Scan for the cell matching the given text and deliver its [X, Y] coordinate at center. 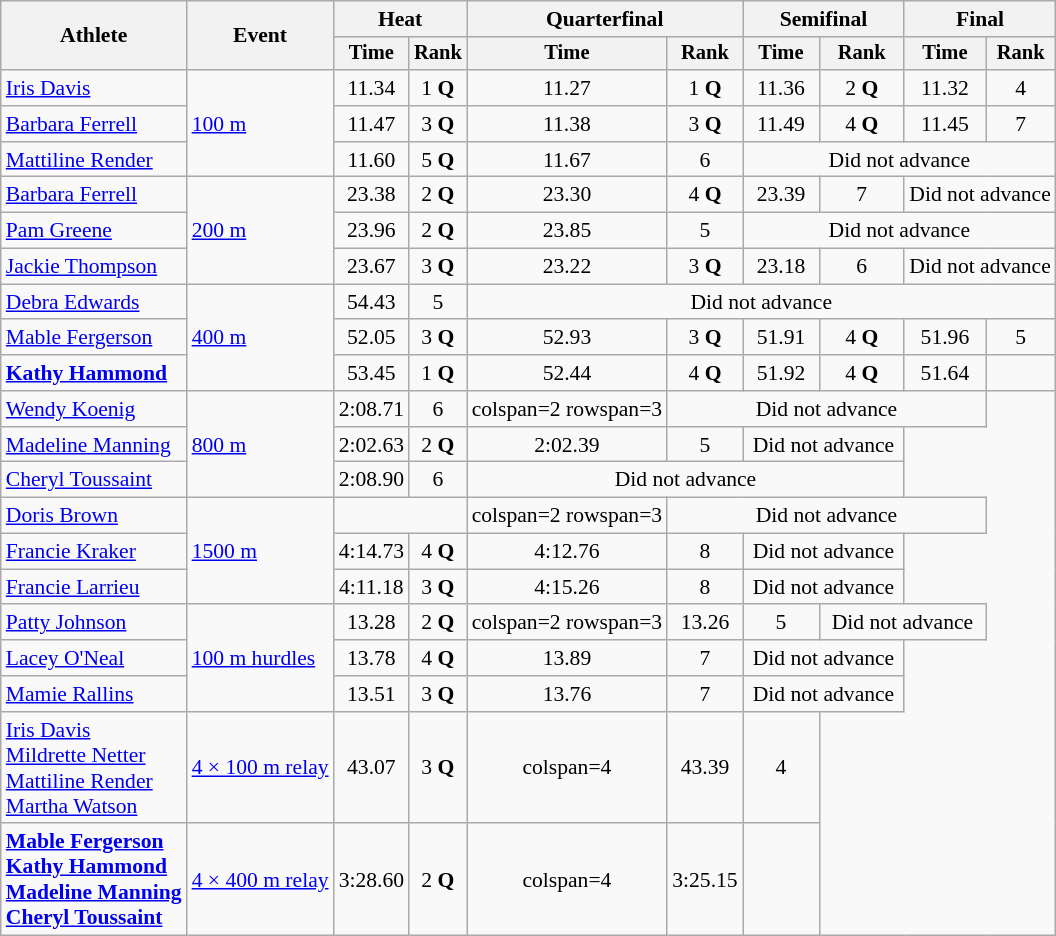
4:11.18 [372, 587]
Iris DavisMildrette NetterMattiline RenderMartha Watson [94, 768]
2:08.90 [372, 480]
23.22 [568, 267]
Heat [400, 19]
52.93 [568, 338]
4:14.73 [372, 552]
52.44 [568, 373]
2:02.39 [568, 445]
Semifinal [824, 19]
13.28 [372, 623]
Event [260, 36]
1500 m [260, 552]
Debra Edwards [94, 302]
11.32 [944, 88]
23.30 [568, 195]
200 m [260, 230]
2:02.63 [372, 445]
23.18 [782, 267]
11.60 [372, 160]
Kathy Hammond [94, 373]
53.45 [372, 373]
13.76 [568, 694]
13.51 [372, 694]
Pam Greene [94, 231]
Mable Fergerson [94, 338]
13.26 [704, 623]
11.67 [568, 160]
Lacey O'Neal [94, 658]
100 m hurdles [260, 658]
13.78 [372, 658]
100 m [260, 124]
5 Q [438, 160]
13.89 [568, 658]
Iris Davis [94, 88]
11.47 [372, 124]
4:12.76 [568, 552]
11.36 [782, 88]
52.05 [372, 338]
23.67 [372, 267]
Francie Kraker [94, 552]
54.43 [372, 302]
4:15.26 [568, 587]
Jackie Thompson [94, 267]
Quarterfinal [605, 19]
Athlete [94, 36]
51.64 [944, 373]
23.96 [372, 231]
11.38 [568, 124]
23.85 [568, 231]
11.27 [568, 88]
11.49 [782, 124]
Francie Larrieu [94, 587]
43.39 [704, 768]
51.96 [944, 338]
51.92 [782, 373]
Final [980, 19]
Madeline Manning [94, 445]
11.34 [372, 88]
Patty Johnson [94, 623]
Mable FergersonKathy HammondMadeline ManningCheryl Toussaint [94, 880]
800 m [260, 444]
23.38 [372, 195]
3:28.60 [372, 880]
2:08.71 [372, 409]
4 × 100 m relay [260, 768]
Mattiline Render [94, 160]
11.45 [944, 124]
Cheryl Toussaint [94, 480]
Mamie Rallins [94, 694]
Doris Brown [94, 516]
51.91 [782, 338]
43.07 [372, 768]
23.39 [782, 195]
3:25.15 [704, 880]
400 m [260, 338]
Wendy Koenig [94, 409]
4 × 400 m relay [260, 880]
